Return (x, y) of the center of cell containing provided text 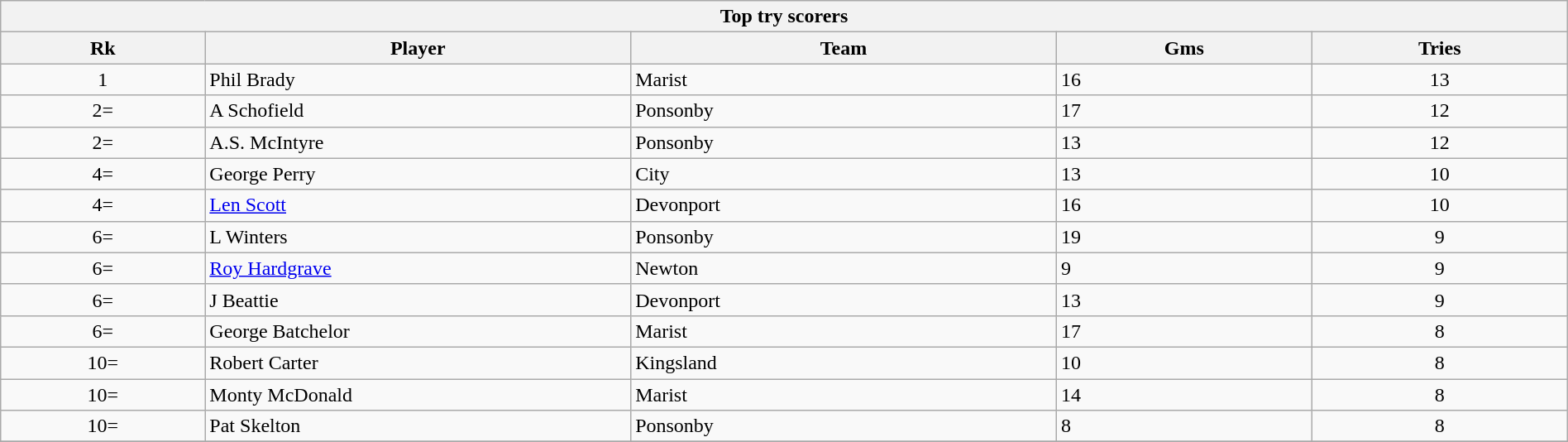
Robert Carter (418, 363)
Rk (103, 48)
L Winters (418, 237)
19 (1184, 237)
Team (844, 48)
Phil Brady (418, 79)
George Perry (418, 174)
Newton (844, 268)
George Batchelor (418, 331)
Gms (1184, 48)
City (844, 174)
14 (1184, 395)
Len Scott (418, 205)
Pat Skelton (418, 426)
Top try scorers (784, 17)
1 (103, 79)
Tries (1439, 48)
A.S. McIntyre (418, 142)
Roy Hardgrave (418, 268)
Kingsland (844, 363)
J Beattie (418, 300)
Monty McDonald (418, 395)
Player (418, 48)
A Schofield (418, 111)
